Pinpoint the cell where the given text exists, returning its [X, Y] midpoint coordinate. 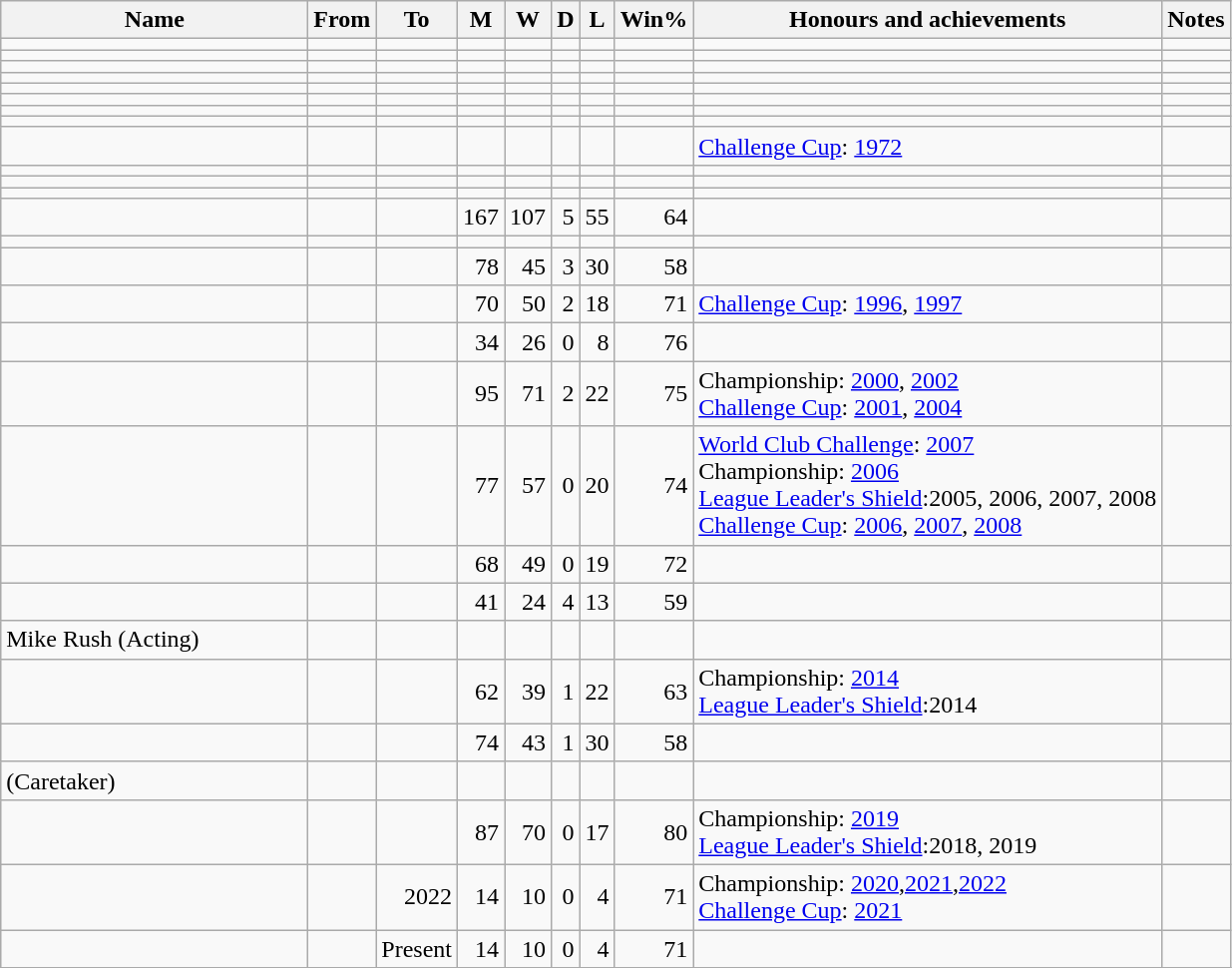
(Caretaker) [155, 780]
24 [529, 602]
68 [481, 564]
Honours and achievements [928, 20]
26 [529, 342]
Mike Rush (Acting) [155, 640]
19 [597, 564]
D [566, 20]
49 [529, 564]
59 [654, 602]
55 [597, 218]
Championship: 2014League Leader's Shield:2014 [928, 691]
Championship: 2000, 2002Challenge Cup: 2001, 2004 [928, 393]
18 [597, 304]
41 [481, 602]
17 [597, 832]
Championship: 2020,2021,2022Challenge Cup: 2021 [928, 896]
87 [481, 832]
Notes [1196, 20]
Challenge Cup: 1996, 1997 [928, 304]
L [597, 20]
77 [481, 485]
W [529, 20]
76 [654, 342]
20 [597, 485]
57 [529, 485]
64 [654, 218]
Challenge Cup: 1972 [928, 146]
Name [155, 20]
80 [654, 832]
95 [481, 393]
39 [529, 691]
107 [529, 218]
2022 [417, 896]
62 [481, 691]
M [481, 20]
63 [654, 691]
Championship: 2019League Leader's Shield:2018, 2019 [928, 832]
50 [529, 304]
78 [481, 266]
72 [654, 564]
Present [417, 949]
34 [481, 342]
13 [597, 602]
167 [481, 218]
45 [529, 266]
To [417, 20]
From [342, 20]
3 [566, 266]
5 [566, 218]
43 [529, 742]
Win% [654, 20]
75 [654, 393]
World Club Challenge: 2007Championship: 2006League Leader's Shield:2005, 2006, 2007, 2008Challenge Cup: 2006, 2007, 2008 [928, 485]
8 [597, 342]
